Identify which cell holds the provided text, then report its [x, y] central coordinate. 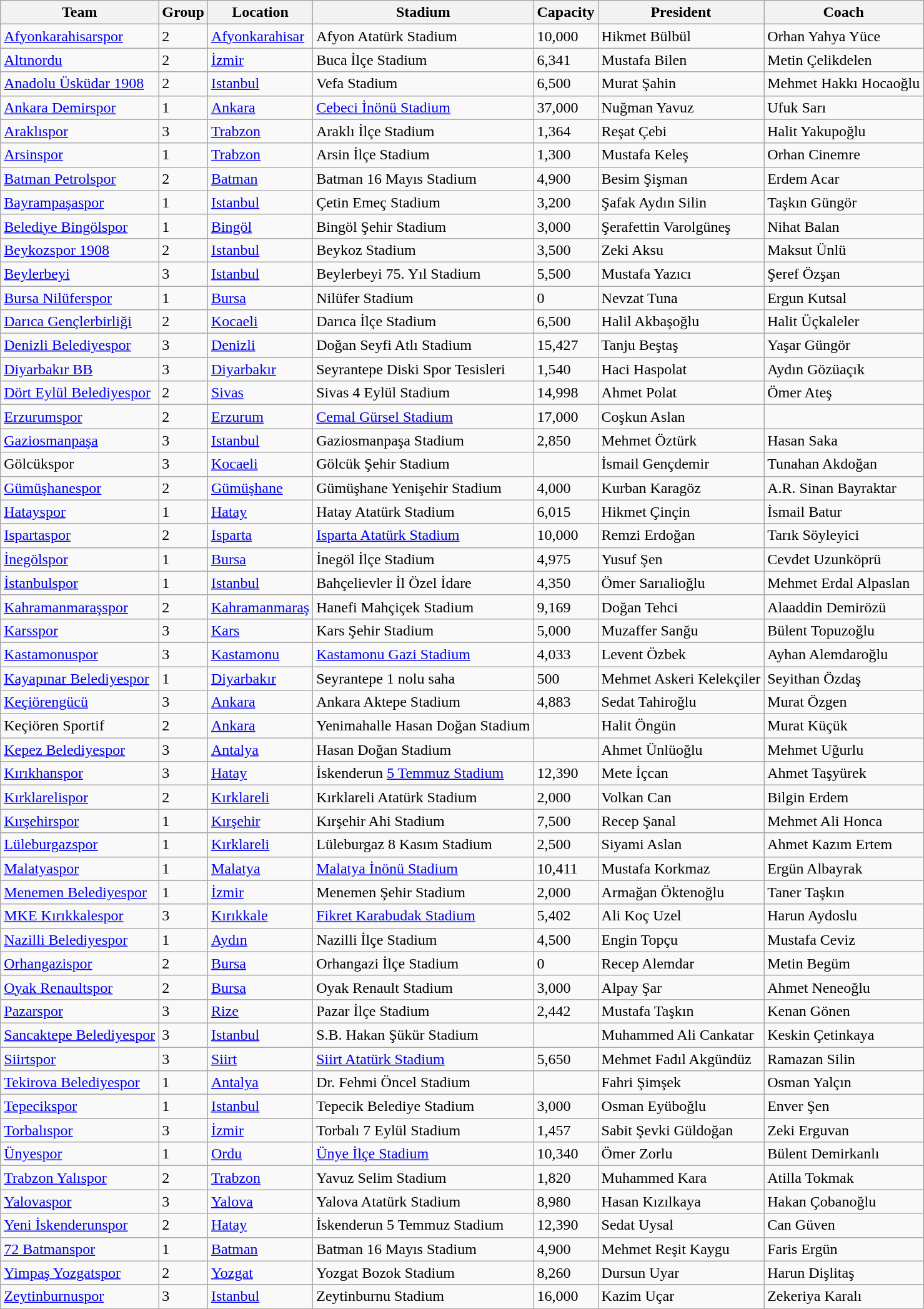
Erzurumspor [80, 417]
Bilgin Erdem [843, 797]
Mustafa Bilen [681, 60]
2,850 [566, 440]
Sedat Uysal [681, 1225]
Kırklarelispor [80, 797]
Bülent Topuzoğlu [843, 630]
Pazar İlçe Stadium [424, 1011]
Mustafa Yazıcı [681, 274]
Yalova [260, 1202]
5,650 [566, 1059]
37,000 [566, 107]
Taner Taşkın [843, 892]
Arsin İlçe Stadium [424, 155]
Hakan Çobanoğlu [843, 1202]
Şafak Aydın Silin [681, 202]
Ankara Aktepe Stadium [424, 702]
Kastamonu Gazi Stadium [424, 654]
Şeref Özşan [843, 274]
Denizli [260, 346]
Mehmet Hakkı Hocaoğlu [843, 84]
Muhammed Kara [681, 1178]
Menemen Belediyespor [80, 892]
A.R. Sinan Bayraktar [843, 488]
Darıca Gençlerbirliği [80, 322]
6,015 [566, 512]
Tarık Söyleyici [843, 535]
Atilla Tokmak [843, 1178]
Gölcük Şehir Stadium [424, 464]
Beylerbeyi [80, 274]
Mehmet Erdal Alpaslan [843, 583]
2,500 [566, 845]
Yaşar Güngör [843, 346]
Yozgat [260, 1273]
Haci Haspolat [681, 369]
Mehmet Ali Honca [843, 821]
Kırşehirspor [80, 821]
1,300 [566, 155]
Kurban Karagöz [681, 488]
1,540 [566, 369]
Tanju Beştaş [681, 346]
14,998 [566, 393]
Yenimahalle Hasan Doğan Stadium [424, 726]
Keçiören Sportif [80, 726]
Siirtspor [80, 1059]
Hikmet Bülbül [681, 36]
Mustafa Keleş [681, 155]
Kırşehir [260, 821]
Hikmet Çinçin [681, 512]
Tekirova Belediyespor [80, 1083]
Lüleburgazspor [80, 845]
Arsinspor [80, 155]
Kepez Belediyespor [80, 750]
Kahramanmaraşspor [80, 607]
Kırıkhanspor [80, 774]
Darıca İlçe Stadium [424, 322]
Beylerbeyi 75. Yıl Stadium [424, 274]
Buca İlçe Stadium [424, 60]
Nevzat Tuna [681, 298]
Aydın Gözüaçık [843, 369]
Yalovaspor [80, 1202]
Menemen Şehir Stadium [424, 892]
Hasan Doğan Stadium [424, 750]
4,975 [566, 559]
Murat Şahin [681, 84]
Erdem Acar [843, 179]
Zekeriya Karalı [843, 1297]
Mehmet Uğurlu [843, 750]
Ahmet Neneoğlu [843, 987]
Malatya [260, 869]
Nazilli Belediyespor [80, 940]
Halit Yakupoğlu [843, 131]
Ahmet Kazım Ertem [843, 845]
Kırıkkale [260, 916]
Osman Yalçın [843, 1083]
Halil Akbaşoğlu [681, 322]
Hanefi Mahçiçek Stadium [424, 607]
Murat Küçük [843, 726]
Zeki Aksu [681, 250]
Yozgat Bozok Stadium [424, 1273]
Recep Şanal [681, 821]
Alpay Şar [681, 987]
Besim Şişman [681, 179]
4,000 [566, 488]
President [681, 12]
5,402 [566, 916]
Ufuk Sarı [843, 107]
Anadolu Üsküdar 1908 [80, 84]
Zeytinburnuspor [80, 1297]
Araklı İlçe Stadium [424, 131]
Dursun Uyar [681, 1273]
Torbalı 7 Eylül Stadium [424, 1130]
Seyrantepe Diski Spor Tesisleri [424, 369]
Bayrampaşaspor [80, 202]
Pazarspor [80, 1011]
Rize [260, 1011]
Afyonkarahisar [260, 36]
1,820 [566, 1178]
1,364 [566, 131]
Tunahan Akdoğan [843, 464]
Fikret Karabudak Stadium [424, 916]
Siirt Atatürk Stadium [424, 1059]
4,350 [566, 583]
Nazilli İlçe Stadium [424, 940]
Dört Eylül Belediyespor [80, 393]
Keçiörengücü [80, 702]
Mehmet Askeri Kelekçiler [681, 678]
Orhan Yahya Yüce [843, 36]
Oyak Renaultspor [80, 987]
Orhangazi İlçe Stadium [424, 963]
Armağan Öktenoğlu [681, 892]
Maksut Ünlü [843, 250]
Erzurum [260, 417]
Doğan Seyfi Atlı Stadium [424, 346]
Sivas 4 Eylül Stadium [424, 393]
Siyami Aslan [681, 845]
9,169 [566, 607]
Batman Petrolspor [80, 179]
Ömer Zorlu [681, 1154]
Ordu [260, 1154]
Coach [843, 12]
Murat Özgen [843, 702]
Volkan Can [681, 797]
Tepecikspor [80, 1107]
Yimpaş Yozgatspor [80, 1273]
Bingöl Şehir Stadium [424, 226]
Siirt [260, 1059]
16,000 [566, 1297]
Afyonkarahisarspor [80, 36]
Kastamonuspor [80, 654]
Harun Aydoslu [843, 916]
Ramazan Silin [843, 1059]
Cebeci İnönü Stadium [424, 107]
Kahramanmaraş [260, 607]
Zeki Erguvan [843, 1130]
Bülent Demirkanlı [843, 1154]
Seyithan Özdaş [843, 678]
10,411 [566, 869]
Ahmet Taşyürek [843, 774]
Yavuz Selim Stadium [424, 1178]
Kazim Uçar [681, 1297]
1,457 [566, 1130]
Muhammed Ali Cankatar [681, 1035]
7,500 [566, 821]
Ünye İlçe Stadium [424, 1154]
Belediye Bingölspor [80, 226]
Ankara Demirspor [80, 107]
Team [80, 12]
4,033 [566, 654]
Trabzon Yalıspor [80, 1178]
Bursa Nilüferspor [80, 298]
S.B. Hakan Şükür Stadium [424, 1035]
Araklıspor [80, 131]
Kenan Gönen [843, 1011]
2,442 [566, 1011]
Enver Şen [843, 1107]
3,200 [566, 202]
Mete İçcan [681, 774]
Levent Özbek [681, 654]
72 Batmanspor [80, 1249]
İnegölspor [80, 559]
İstanbulspor [80, 583]
Halit Üçkaleler [843, 322]
3,500 [566, 250]
Hatay Atatürk Stadium [424, 512]
Kırklareli Atatürk Stadium [424, 797]
Lüleburgaz 8 Kasım Stadium [424, 845]
Mustafa Taşkın [681, 1011]
8,980 [566, 1202]
Diyarbakır BB [80, 369]
Aydın [260, 940]
15,427 [566, 346]
Orhangazispor [80, 963]
500 [566, 678]
Kastamonu [260, 654]
Kırşehir Ahi Stadium [424, 821]
Beykoz Stadium [424, 250]
Doğan Tehci [681, 607]
Çetin Emeç Stadium [424, 202]
Coşkun Aslan [681, 417]
4,883 [566, 702]
Torbalıspor [80, 1130]
10,340 [566, 1154]
Mustafa Ceviz [843, 940]
Bahçelievler İl Özel İdare [424, 583]
4,500 [566, 940]
Hasan Kızılkaya [681, 1202]
Osman Eyüboğlu [681, 1107]
Mehmet Fadıl Akgündüz [681, 1059]
Isparta [260, 535]
Stadium [424, 12]
Sabit Şevki Güldoğan [681, 1130]
Gaziosmanpaşa [80, 440]
Ayhan Alemdaroğlu [843, 654]
Gölcükspor [80, 464]
5,000 [566, 630]
Sedat Tahiroğlu [681, 702]
Sancaktepe Belediyespor [80, 1035]
Location [260, 12]
Ergün Albayrak [843, 869]
8,260 [566, 1273]
Reşat Çebi [681, 131]
İsmail Batur [843, 512]
Gümüşhane Yenişehir Stadium [424, 488]
Isparta Atatürk Stadium [424, 535]
6,341 [566, 60]
Muzaffer Sanğu [681, 630]
Nihat Balan [843, 226]
Remzi Erdoğan [681, 535]
Hatayspor [80, 512]
Ergun Kutsal [843, 298]
Mustafa Korkmaz [681, 869]
Gümüşhanespor [80, 488]
Faris Ergün [843, 1249]
Beykozspor 1908 [80, 250]
Capacity [566, 12]
Afyon Atatürk Stadium [424, 36]
Nilüfer Stadium [424, 298]
Karsspor [80, 630]
Mehmet Reşit Kaygu [681, 1249]
Bingöl [260, 226]
Gümüşhane [260, 488]
Ahmet Polat [681, 393]
Ali Koç Uzel [681, 916]
Zeytinburnu Stadium [424, 1297]
Fahri Şimşek [681, 1083]
Gaziosmanpaşa Stadium [424, 440]
Kars [260, 630]
Ömer Sarıalioğlu [681, 583]
Halit Öngün [681, 726]
Kayapınar Belediyespor [80, 678]
Cevdet Uzunköprü [843, 559]
Metin Çelikdelen [843, 60]
Altınordu [80, 60]
Alaaddin Demirözü [843, 607]
Yusuf Şen [681, 559]
Ahmet Ünlüoğlu [681, 750]
Taşkın Güngör [843, 202]
Kars Şehir Stadium [424, 630]
Oyak Renault Stadium [424, 987]
Dr. Fehmi Öncel Stadium [424, 1083]
Keskin Çetinkaya [843, 1035]
Malatyaspor [80, 869]
Nuğman Yavuz [681, 107]
İnegöl İlçe Stadium [424, 559]
Hasan Saka [843, 440]
Seyrantepe 1 nolu saha [424, 678]
Orhan Cinemre [843, 155]
Engin Topçu [681, 940]
MKE Kırıkkalespor [80, 916]
Ispartaspor [80, 535]
17,000 [566, 417]
Mehmet Öztürk [681, 440]
Can Güven [843, 1225]
Metin Begüm [843, 963]
Malatya İnönü Stadium [424, 869]
Tepecik Belediye Stadium [424, 1107]
İsmail Gençdemir [681, 464]
Yeni İskenderunspor [80, 1225]
5,500 [566, 274]
Sivas [260, 393]
Recep Alemdar [681, 963]
Harun Dişlitaş [843, 1273]
Cemal Gürsel Stadium [424, 417]
Ömer Ateş [843, 393]
Ünyespor [80, 1154]
Yalova Atatürk Stadium [424, 1202]
Denizli Belediyespor [80, 346]
Vefa Stadium [424, 84]
Şerafettin Varolgüneş [681, 226]
Group [184, 12]
